Return the (X, Y) coordinate for the center point of the cell that contains the specified text.  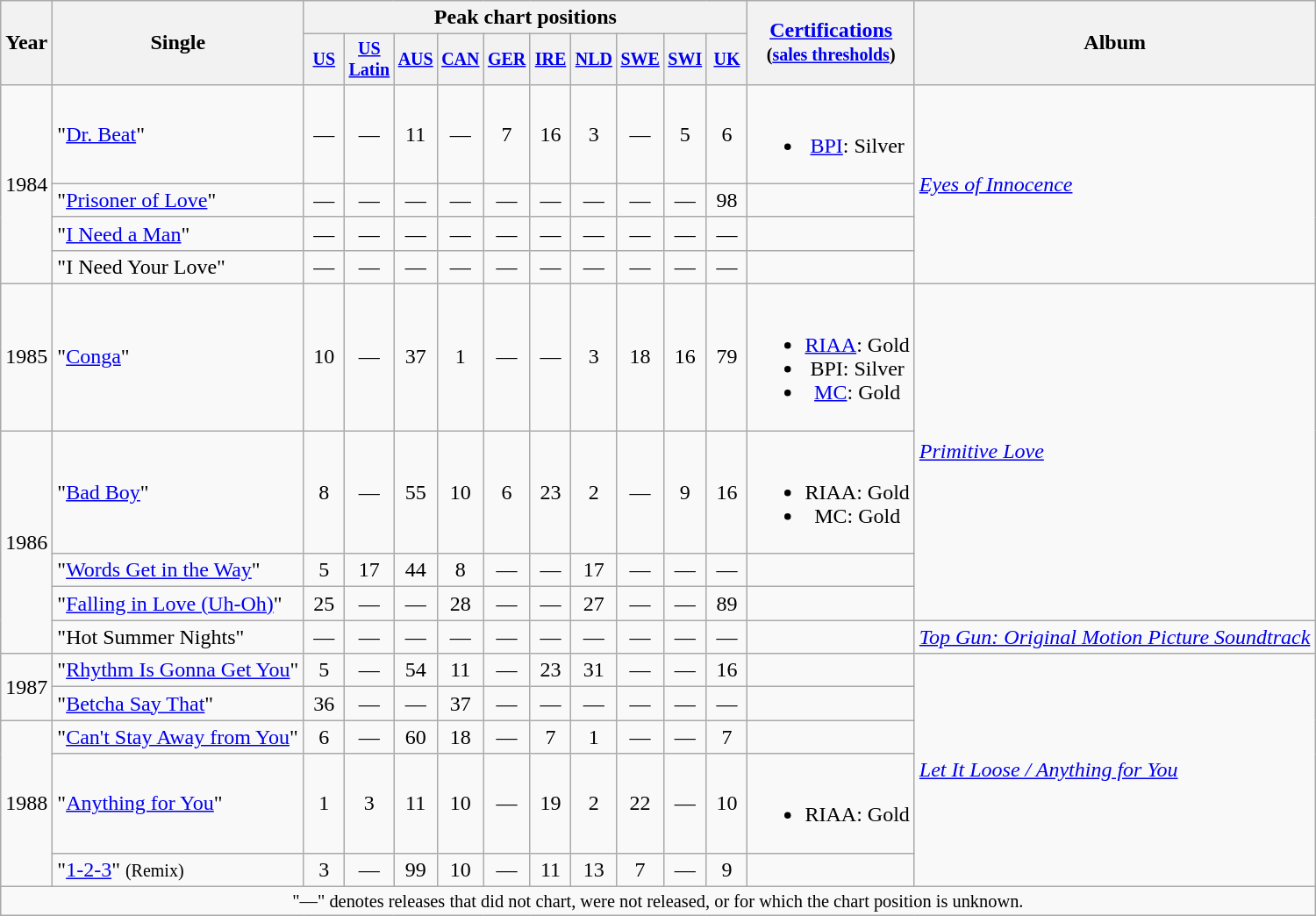
Year (26, 43)
IRE (551, 60)
Peak chart positions (526, 18)
Primitive Love (1114, 453)
31 (594, 670)
"Can't Stay Away from You" (178, 737)
"—" denotes releases that did not chart, were not released, or for which the chart position is unknown. (658, 901)
US (325, 60)
1988 (26, 804)
SWE (640, 60)
25 (325, 604)
1984 (26, 184)
RIAA: Gold (831, 804)
GER (507, 60)
Album (1114, 43)
"Conga" (178, 358)
1986 (26, 542)
13 (594, 869)
"Hot Summer Nights" (178, 637)
SWI (685, 60)
36 (325, 704)
Single (178, 43)
"1-2-3" (Remix) (178, 869)
"Falling in Love (Uh-Oh)" (178, 604)
Eyes of Innocence (1114, 184)
28 (460, 604)
CAN (460, 60)
22 (640, 804)
"Betcha Say That" (178, 704)
"I Need a Man" (178, 233)
98 (726, 200)
1985 (26, 358)
Let It Loose / Anything for You (1114, 770)
Top Gun: Original Motion Picture Soundtrack (1114, 637)
54 (416, 670)
RIAA: GoldBPI: SilverMC: Gold (831, 358)
AUS (416, 60)
"Rhythm Is Gonna Get You" (178, 670)
"Prisoner of Love" (178, 200)
27 (594, 604)
"Bad Boy" (178, 492)
USLatin (369, 60)
60 (416, 737)
55 (416, 492)
BPI: Silver (831, 133)
19 (551, 804)
1987 (26, 687)
NLD (594, 60)
UK (726, 60)
RIAA: GoldMC: Gold (831, 492)
99 (416, 869)
44 (416, 570)
89 (726, 604)
79 (726, 358)
"I Need Your Love" (178, 267)
Certifications(sales thresholds) (831, 43)
"Anything for You" (178, 804)
"Words Get in the Way" (178, 570)
"Dr. Beat" (178, 133)
